Identify which cell holds the provided text, then report its [X, Y] central coordinate. 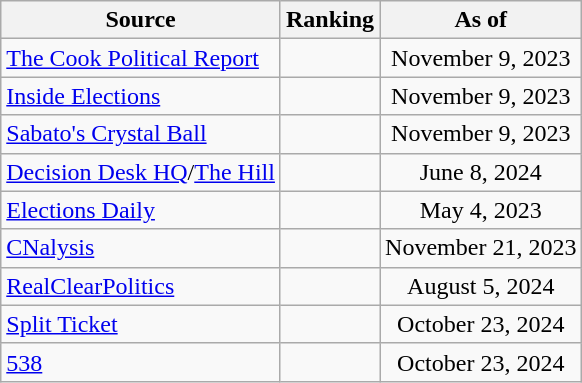
Source [141, 20]
June 8, 2024 [481, 172]
Sabato's Crystal Ball [141, 134]
Split Ticket [141, 324]
CNalysis [141, 248]
May 4, 2023 [481, 210]
November 21, 2023 [481, 248]
Inside Elections [141, 96]
538 [141, 362]
August 5, 2024 [481, 286]
Ranking [330, 20]
Elections Daily [141, 210]
Decision Desk HQ/The Hill [141, 172]
As of [481, 20]
The Cook Political Report [141, 58]
RealClearPolitics [141, 286]
